Return the [x, y] coordinate for the center point of the cell that contains the specified text.  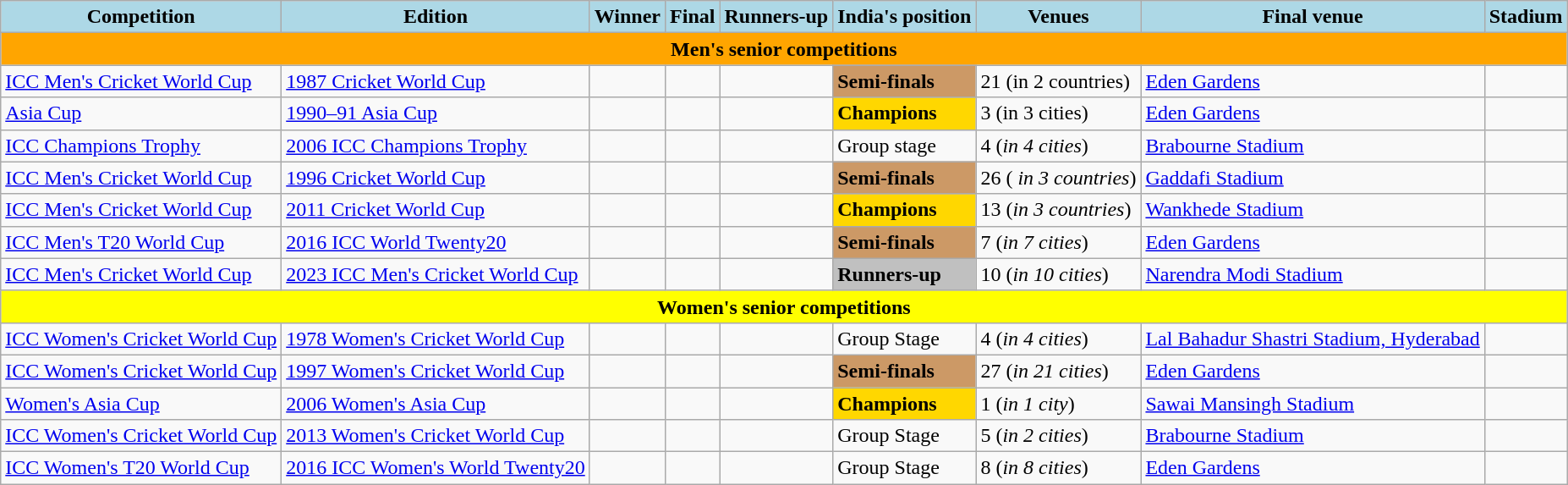
Asia Cup [141, 113]
1 (in 1 city) [1059, 404]
5 (in 2 cities) [1059, 436]
India's position [905, 17]
2006 ICC Champions Trophy [436, 146]
1978 Women's Cricket World Cup [436, 339]
ICC Champions Trophy [141, 146]
1996 Cricket World Cup [436, 178]
1990–91 Asia Cup [436, 113]
2016 ICC Women's World Twenty20 [436, 468]
1997 Women's Cricket World Cup [436, 371]
Gaddafi Stadium [1313, 178]
21 (in 2 countries) [1059, 81]
ICC Men's T20 World Cup [141, 242]
26 ( in 3 countries) [1059, 178]
3 (in 3 cities) [1059, 113]
Group stage [905, 146]
Final [693, 17]
27 (in 21 cities) [1059, 371]
Competition [141, 17]
2011 Cricket World Cup [436, 210]
Sawai Mansingh Stadium [1313, 404]
Narendra Modi Stadium [1313, 274]
ICC Women's T20 World Cup [141, 468]
2013 Women's Cricket World Cup [436, 436]
2016 ICC World Twenty20 [436, 242]
Edition [436, 17]
Stadium [1526, 17]
Wankhede Stadium [1313, 210]
1987 Cricket World Cup [436, 81]
Men's senior competitions [784, 49]
10 (in 10 cities) [1059, 274]
Final venue [1313, 17]
Women's Asia Cup [141, 404]
2006 Women's Asia Cup [436, 404]
13 (in 3 countries) [1059, 210]
7 (in 7 cities) [1059, 242]
2023 ICC Men's Cricket World Cup [436, 274]
Venues [1059, 17]
Lal Bahadur Shastri Stadium, Hyderabad [1313, 339]
8 (in 8 cities) [1059, 468]
Winner [628, 17]
Women's senior competitions [784, 306]
